Capture the cell that displays the provided text and extract its [x, y] central coordinate. 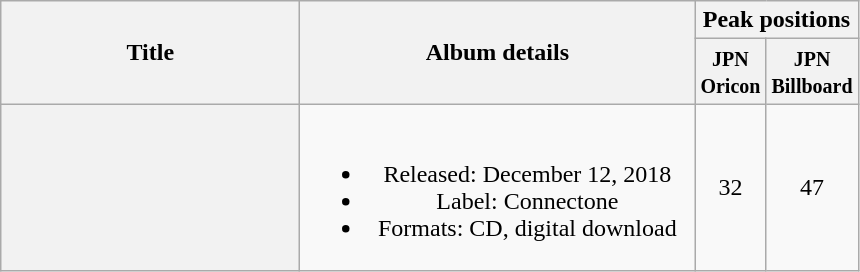
JPNBillboard [812, 72]
47 [812, 188]
32 [730, 188]
Album details [498, 52]
Title [150, 52]
Released: December 12, 2018Label: ConnectoneFormats: CD, digital download [498, 188]
JPNOricon [730, 72]
Peak positions [776, 20]
